For the text-containing cell, return its midpoint in (X, Y) coordinate format. 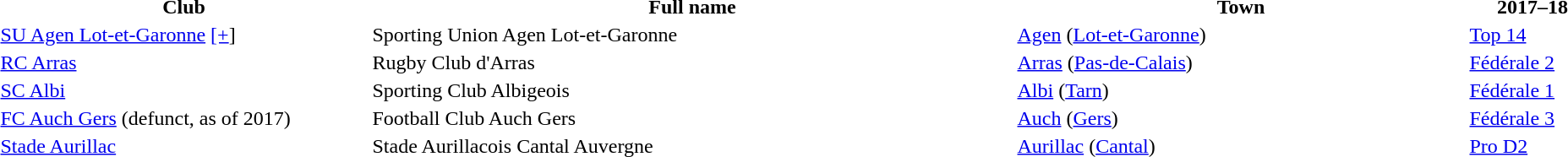
Arras (Pas-de-Calais) (1241, 62)
Albi (Tarn) (1241, 90)
Football Club Auch Gers (692, 118)
Auch (Gers) (1241, 118)
Agen (Lot-et-Garonne) (1241, 35)
Sporting Club Albigeois (692, 90)
Rugby Club d'Arras (692, 62)
Sporting Union Agen Lot-et-Garonne (692, 35)
